Determine the (X, Y) coordinate at the center of the cell enclosing the given text.  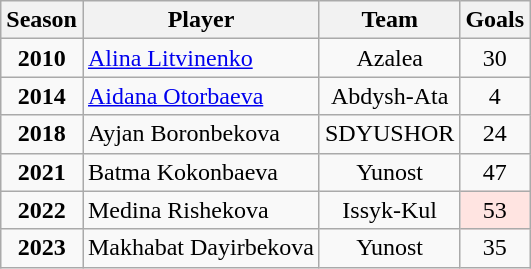
Makhabat Dayirbekova (200, 248)
30 (495, 58)
Season (42, 20)
2023 (42, 248)
2018 (42, 134)
Aidana Otorbaeva (200, 96)
Batma Kokonbaeva (200, 172)
2022 (42, 210)
Issyk-Kul (389, 210)
2021 (42, 172)
4 (495, 96)
SDYUSHOR (389, 134)
Ayjan Boronbekova (200, 134)
47 (495, 172)
2010 (42, 58)
Team (389, 20)
Abdysh-Ata (389, 96)
Player (200, 20)
2014 (42, 96)
Goals (495, 20)
35 (495, 248)
24 (495, 134)
Azalea (389, 58)
Alina Litvinenko (200, 58)
53 (495, 210)
Medina Rishekova (200, 210)
